For the text-containing cell, return its midpoint in [X, Y] coordinate format. 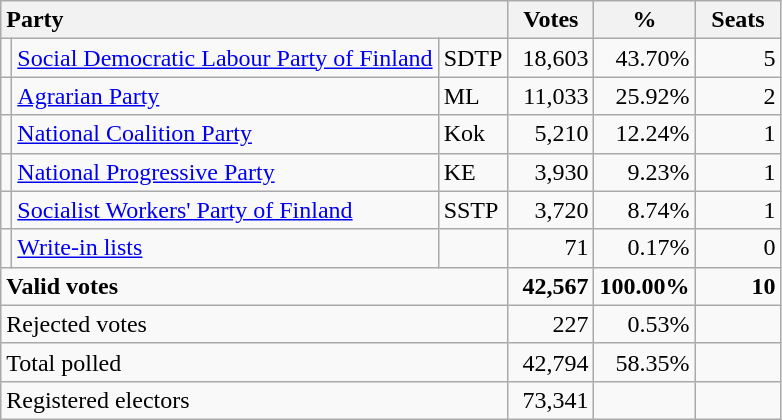
25.92% [644, 96]
227 [551, 324]
5,210 [551, 134]
12.24% [644, 134]
18,603 [551, 58]
Socialist Workers' Party of Finland [225, 210]
11,033 [551, 96]
Valid votes [254, 286]
3,720 [551, 210]
National Coalition Party [225, 134]
10 [738, 286]
Write-in lists [225, 248]
0.53% [644, 324]
58.35% [644, 362]
3,930 [551, 172]
SDTP [473, 58]
42,794 [551, 362]
Agrarian Party [225, 96]
Seats [738, 20]
ML [473, 96]
Party [254, 20]
KE [473, 172]
0 [738, 248]
Registered electors [254, 400]
Social Democratic Labour Party of Finland [225, 58]
Votes [551, 20]
% [644, 20]
SSTP [473, 210]
Total polled [254, 362]
Rejected votes [254, 324]
43.70% [644, 58]
71 [551, 248]
Kok [473, 134]
73,341 [551, 400]
2 [738, 96]
9.23% [644, 172]
National Progressive Party [225, 172]
5 [738, 58]
100.00% [644, 286]
0.17% [644, 248]
8.74% [644, 210]
42,567 [551, 286]
